Capture the cell that displays the provided text and extract its [x, y] central coordinate. 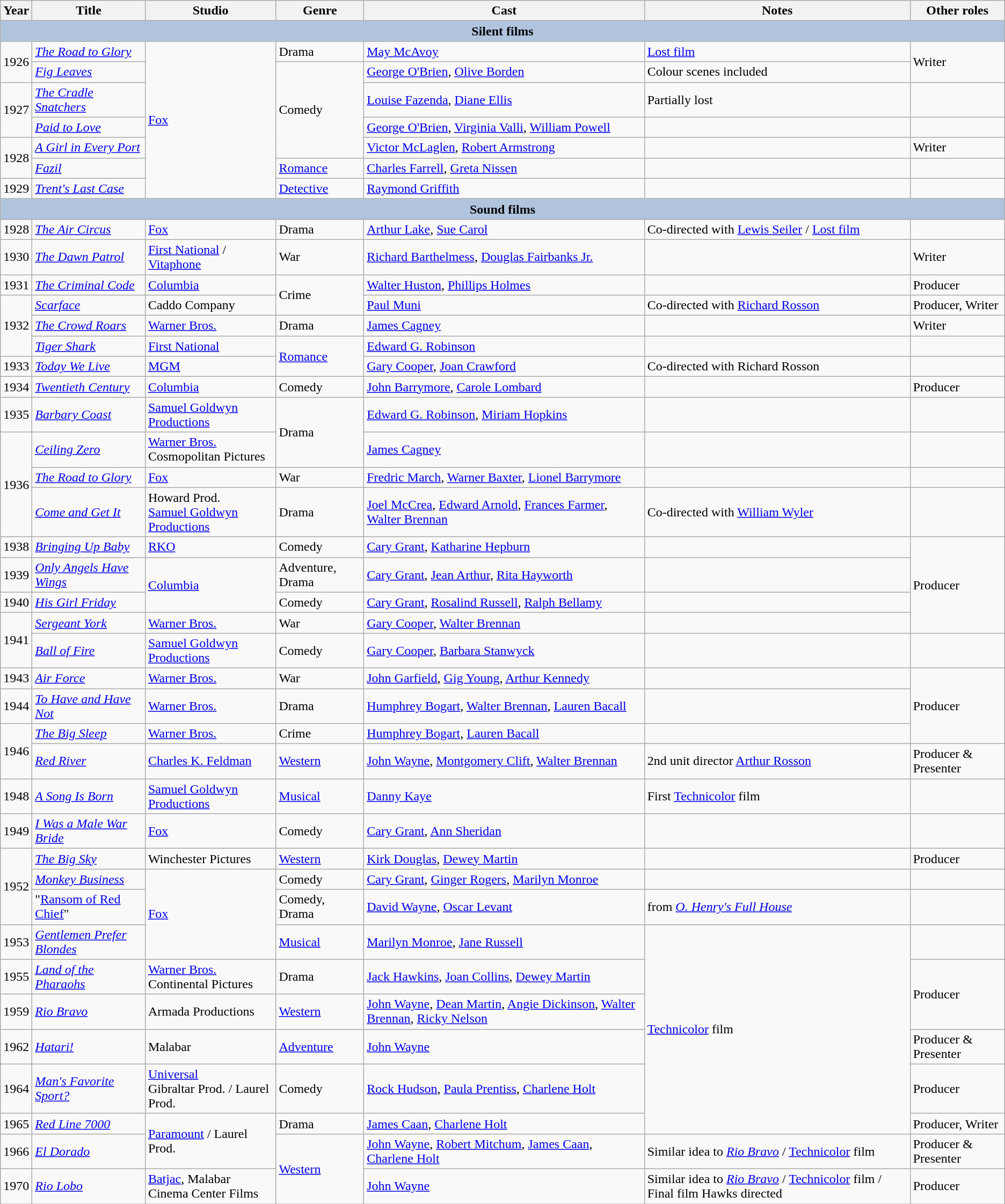
Detective [320, 188]
Charles K. Feldman [210, 761]
The Big Sky [89, 859]
First Technicolor film [777, 797]
Raymond Griffith [504, 188]
1927 [16, 110]
His Girl Friday [89, 602]
Cary Grant, Ginger Rogers, Marilyn Monroe [504, 879]
The Criminal Code [89, 285]
Rio Lobo [89, 1186]
Co-directed with Lewis Seiler / Lost film [777, 229]
UniversalGibraltar Prod. / Laurel Prod. [210, 1089]
1962 [16, 1047]
1966 [16, 1151]
Humphrey Bogart, Lauren Bacall [504, 734]
Lost film [777, 52]
1943 [16, 678]
Winchester Pictures [210, 859]
1953 [16, 942]
George O'Brien, Virginia Valli, William Powell [504, 127]
I Was a Male War Bride [89, 831]
Caddo Company [210, 305]
Paul Muni [504, 305]
1929 [16, 188]
Gary Cooper, Joan Crawford [504, 367]
Come and Get It [89, 512]
John Barrymore, Carole Lombard [504, 387]
Fazil [89, 168]
Hatari! [89, 1047]
1955 [16, 977]
Colour scenes included [777, 72]
Sergeant York [89, 623]
2nd unit director Arthur Rosson [777, 761]
1952 [16, 887]
1926 [16, 62]
Cary Grant, Ann Sheridan [504, 831]
Title [89, 11]
Adventure, Drama [320, 574]
1948 [16, 797]
1932 [16, 326]
Cary Grant, Rosalind Russell, Ralph Bellamy [504, 602]
The Cradle Snatchers [89, 100]
Paid to Love [89, 127]
A Song Is Born [89, 797]
Joel McCrea, Edward Arnold, Frances Farmer, Walter Brennan [504, 512]
Notes [777, 11]
Fredric March, Warner Baxter, Lionel Barrymore [504, 477]
Walter Huston, Phillips Holmes [504, 285]
Cast [504, 11]
El Dorado [89, 1151]
Cary Grant, Katharine Hepburn [504, 547]
Ceiling Zero [89, 450]
Kirk Douglas, Dewey Martin [504, 859]
Gary Cooper, Walter Brennan [504, 623]
To Have and Have Not [89, 705]
First National [210, 346]
Danny Kaye [504, 797]
RKO [210, 547]
MGM [210, 367]
1931 [16, 285]
"Ransom of Red Chief" [89, 907]
Humphrey Bogart, Walter Brennan, Lauren Bacall [504, 705]
Red Line 7000 [89, 1123]
1930 [16, 257]
Cary Grant, Jean Arthur, Rita Hayworth [504, 574]
A Girl in Every Port [89, 148]
Richard Barthelmess, Douglas Fairbanks Jr. [504, 257]
1944 [16, 705]
1934 [16, 387]
1965 [16, 1123]
Edward G. Robinson [504, 346]
Genre [320, 11]
Armada Productions [210, 1011]
Comedy, Drama [320, 907]
1940 [16, 602]
Charles Farrell, Greta Nissen [504, 168]
Today We Live [89, 367]
Louise Fazenda, Diane Ellis [504, 100]
Tiger Shark [89, 346]
Scarface [89, 305]
1946 [16, 751]
Barbary Coast [89, 414]
Studio [210, 11]
Technicolor film [777, 1029]
Year [16, 11]
1949 [16, 831]
Air Force [89, 678]
Twentieth Century [89, 387]
from O. Henry's Full House [777, 907]
1933 [16, 367]
John Wayne, Robert Mitchum, James Caan, Charlene Holt [504, 1151]
Other roles [957, 11]
George O'Brien, Olive Borden [504, 72]
1964 [16, 1089]
James Caan, Charlene Holt [504, 1123]
Land of the Pharaohs [89, 977]
Bringing Up Baby [89, 547]
Marilyn Monroe, Jane Russell [504, 942]
Partially lost [777, 100]
1970 [16, 1186]
May McAvoy [504, 52]
Edward G. Robinson, Miriam Hopkins [504, 414]
Co-directed with William Wyler [777, 512]
Batjac, MalabarCinema Center Films [210, 1186]
Howard Prod.Samuel Goldwyn Productions [210, 512]
Arthur Lake, Sue Carol [504, 229]
John Garfield, Gig Young, Arthur Kennedy [504, 678]
First National / Vitaphone [210, 257]
Victor McLaglen, Robert Armstrong [504, 148]
Malabar [210, 1047]
Paramount / Laurel Prod. [210, 1141]
Adventure [320, 1047]
1936 [16, 484]
1939 [16, 574]
Warner Bros.Cosmopolitan Pictures [210, 450]
Silent films [502, 31]
The Air Circus [89, 229]
Man's Favorite Sport? [89, 1089]
Fig Leaves [89, 72]
David Wayne, Oscar Levant [504, 907]
Warner Bros.Continental Pictures [210, 977]
John Wayne, Montgomery Clift, Walter Brennan [504, 761]
The Dawn Patrol [89, 257]
Rock Hudson, Paula Prentiss, Charlene Holt [504, 1089]
1935 [16, 414]
1941 [16, 640]
Trent's Last Case [89, 188]
1938 [16, 547]
1959 [16, 1011]
Jack Hawkins, Joan Collins, Dewey Martin [504, 977]
Similar idea to Rio Bravo / Technicolor film / Final film Hawks directed [777, 1186]
Ball of Fire [89, 651]
Similar idea to Rio Bravo / Technicolor film [777, 1151]
Monkey Business [89, 879]
The Big Sleep [89, 734]
The Crowd Roars [89, 326]
John Wayne, Dean Martin, Angie Dickinson, Walter Brennan, Ricky Nelson [504, 1011]
Gentlemen Prefer Blondes [89, 942]
Sound films [502, 209]
Gary Cooper, Barbara Stanwyck [504, 651]
Rio Bravo [89, 1011]
Red River [89, 761]
Only Angels Have Wings [89, 574]
